Pinpoint the cell where the given text exists, returning its (x, y) midpoint coordinate. 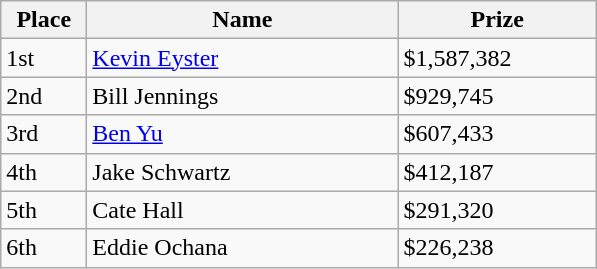
Kevin Eyster (242, 58)
4th (44, 172)
Place (44, 20)
$929,745 (498, 96)
6th (44, 248)
$607,433 (498, 134)
1st (44, 58)
5th (44, 210)
Eddie Ochana (242, 248)
Prize (498, 20)
$226,238 (498, 248)
$291,320 (498, 210)
Jake Schwartz (242, 172)
$412,187 (498, 172)
Bill Jennings (242, 96)
Name (242, 20)
Cate Hall (242, 210)
2nd (44, 96)
3rd (44, 134)
Ben Yu (242, 134)
$1,587,382 (498, 58)
